Detect which cell encompasses the target text, then output its (x, y) center coordinate. 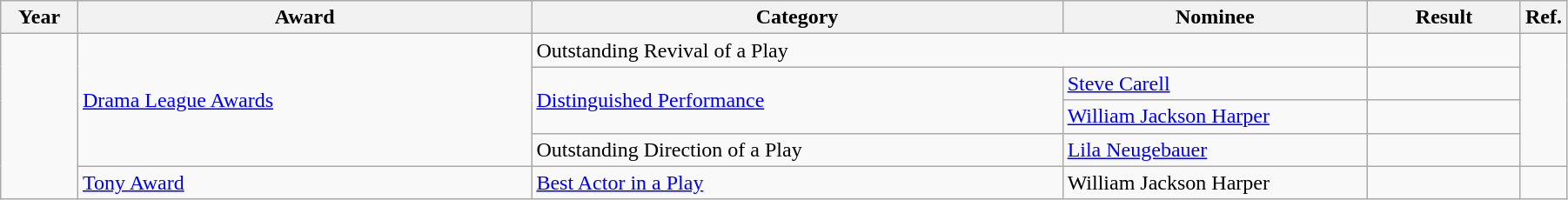
Outstanding Revival of a Play (950, 50)
Nominee (1215, 17)
Drama League Awards (305, 100)
Tony Award (305, 183)
Steve Carell (1215, 83)
Lila Neugebauer (1215, 150)
Result (1444, 17)
Best Actor in a Play (797, 183)
Award (305, 17)
Distinguished Performance (797, 100)
Category (797, 17)
Year (40, 17)
Outstanding Direction of a Play (797, 150)
Ref. (1544, 17)
